From the cell containing the given text, extract its center point as (X, Y) coordinate. 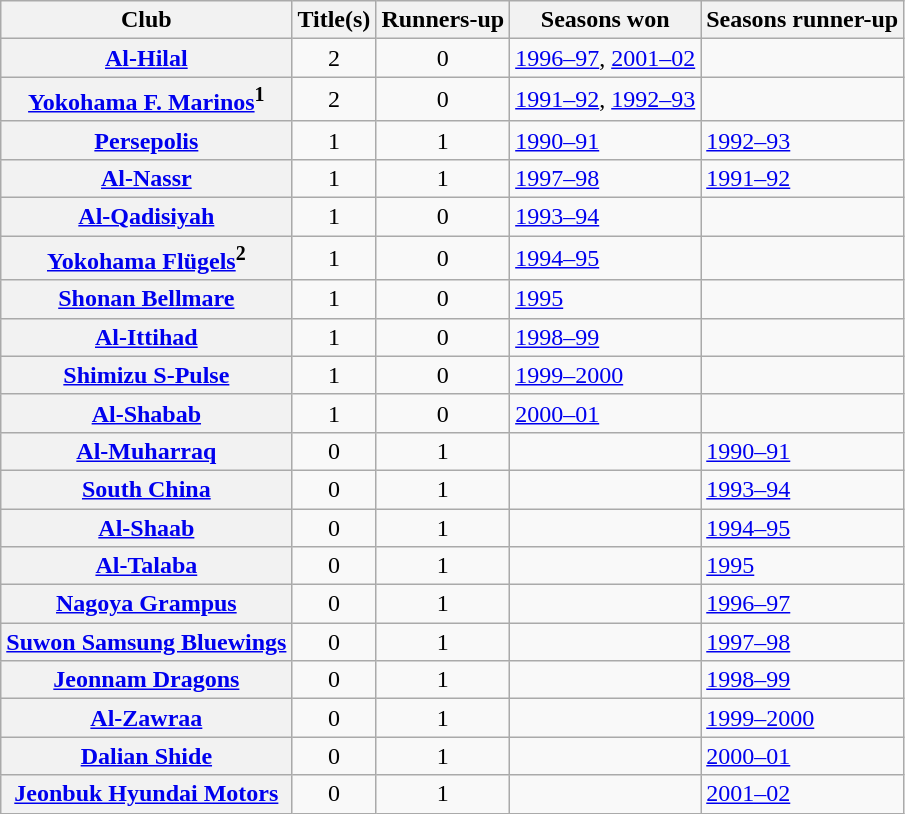
Al-Muharraq (146, 451)
Dalian Shide (146, 756)
Shonan Bellmare (146, 299)
1996–97, 2001–02 (606, 58)
Title(s) (334, 20)
Persepolis (146, 140)
Al-Hilal (146, 58)
Yokohama F. Marinos1 (146, 100)
Al-Zawraa (146, 718)
South China (146, 489)
Jeonnam Dragons (146, 680)
Seasons won (606, 20)
Al-Ittihad (146, 337)
1991–92 (802, 178)
1991–92, 1992–93 (606, 100)
Al-Talaba (146, 566)
1996–97 (802, 604)
Al-Qadisiyah (146, 217)
Al-Nassr (146, 178)
1992–93 (802, 140)
Suwon Samsung Bluewings (146, 642)
2001–02 (802, 794)
Jeonbuk Hyundai Motors (146, 794)
Seasons runner-up (802, 20)
Shimizu S-Pulse (146, 375)
Nagoya Grampus (146, 604)
Runners-up (443, 20)
Al-Shaab (146, 528)
Al-Shabab (146, 413)
Yokohama Flügels2 (146, 258)
Club (146, 20)
